Extract the [x, y] coordinate from the center of the cell holding the provided text.  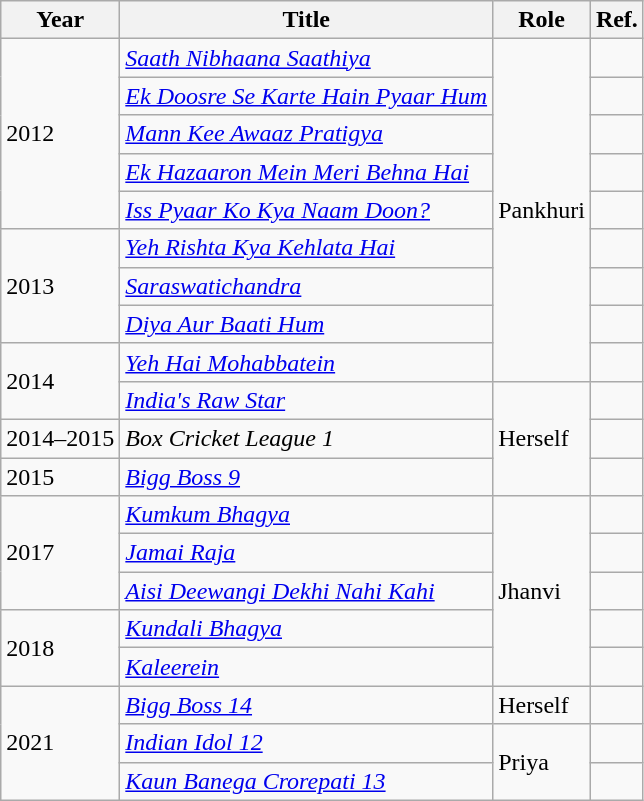
Yeh Rishta Kya Kehlata Hai [306, 248]
Role [542, 20]
Jamai Raja [306, 553]
Bigg Boss 9 [306, 477]
2021 [60, 743]
Priya [542, 762]
Kaleerein [306, 667]
2013 [60, 286]
2014–2015 [60, 438]
Yeh Hai Mohabbatein [306, 362]
Ek Doosre Se Karte Hain Pyaar Hum [306, 96]
2012 [60, 134]
Iss Pyaar Ko Kya Naam Doon? [306, 210]
Saath Nibhaana Saathiya [306, 58]
Jhanvi [542, 591]
Ref. [616, 20]
Box Cricket League 1 [306, 438]
Year [60, 20]
2015 [60, 477]
Kumkum Bhagya [306, 515]
2017 [60, 553]
2014 [60, 381]
Indian Idol 12 [306, 743]
Saraswatichandra [306, 286]
Kaun Banega Crorepati 13 [306, 781]
Title [306, 20]
2018 [60, 648]
India's Raw Star [306, 400]
Pankhuri [542, 210]
Ek Hazaaron Mein Meri Behna Hai [306, 172]
Bigg Boss 14 [306, 705]
Kundali Bhagya [306, 629]
Aisi Deewangi Dekhi Nahi Kahi [306, 591]
Diya Aur Baati Hum [306, 324]
Mann Kee Awaaz Pratigya [306, 134]
